From the cell containing the given text, extract its center point as (X, Y) coordinate. 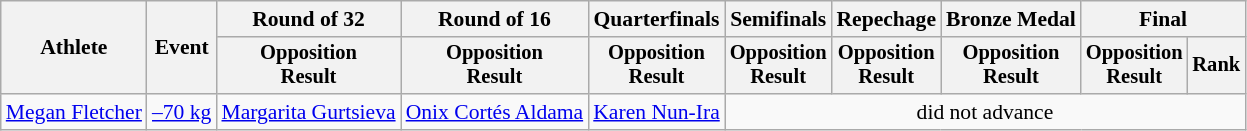
Round of 32 (308, 19)
Onix Cortés Aldama (495, 112)
Final (1163, 19)
Event (182, 48)
Quarterfinals (656, 19)
Margarita Gurtsieva (308, 112)
Repechage (886, 19)
Karen Nun-Ira (656, 112)
Megan Fletcher (74, 112)
Athlete (74, 48)
Round of 16 (495, 19)
did not advance (985, 112)
–70 kg (182, 112)
Semifinals (778, 19)
Bronze Medal (1011, 19)
Rank (1216, 66)
